Output the [x, y] coordinate of the center of the cell containing the given text.  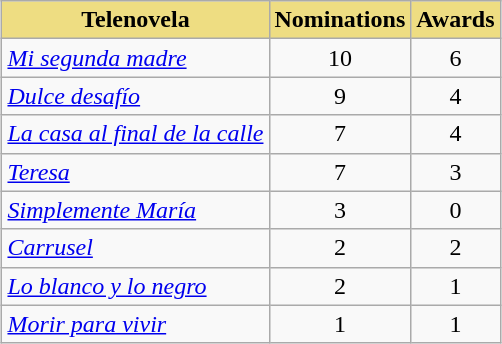
0 [456, 210]
Lo blanco y lo negro [136, 286]
6 [456, 58]
Mi segunda madre [136, 58]
La casa al final de la calle [136, 134]
Dulce desafío [136, 96]
Telenovela [136, 20]
9 [340, 96]
Teresa [136, 172]
Awards [456, 20]
10 [340, 58]
Nominations [340, 20]
Morir para vivir [136, 324]
Simplemente María [136, 210]
Carrusel [136, 248]
